From the cell containing the given text, extract its center point as [X, Y] coordinate. 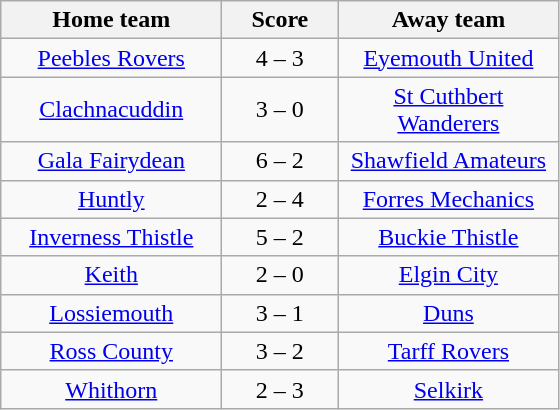
4 – 3 [280, 58]
2 – 0 [280, 275]
Eyemouth United [448, 58]
Ross County [112, 351]
2 – 3 [280, 389]
Clachnacuddin [112, 110]
3 – 1 [280, 313]
6 – 2 [280, 161]
Forres Mechanics [448, 199]
Away team [448, 20]
Buckie Thistle [448, 237]
Keith [112, 275]
Inverness Thistle [112, 237]
St Cuthbert Wanderers [448, 110]
Home team [112, 20]
Peebles Rovers [112, 58]
Duns [448, 313]
Whithorn [112, 389]
Elgin City [448, 275]
2 – 4 [280, 199]
Shawfield Amateurs [448, 161]
Tarff Rovers [448, 351]
Selkirk [448, 389]
Gala Fairydean [112, 161]
Score [280, 20]
5 – 2 [280, 237]
Lossiemouth [112, 313]
3 – 2 [280, 351]
3 – 0 [280, 110]
Huntly [112, 199]
